Search for the cell housing the specified text and yield its [x, y] center coordinate. 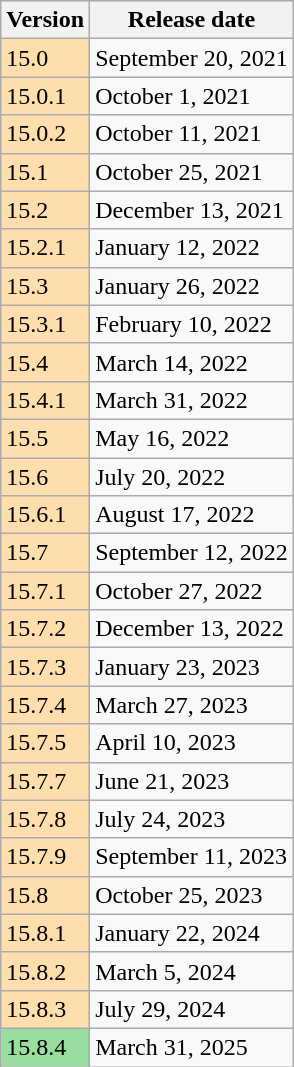
September 20, 2021 [192, 58]
15.8.2 [46, 971]
15.8.1 [46, 933]
October 11, 2021 [192, 134]
15.0.1 [46, 96]
15.1 [46, 172]
October 25, 2023 [192, 895]
January 22, 2024 [192, 933]
15.2.1 [46, 248]
February 10, 2022 [192, 324]
March 14, 2022 [192, 362]
15.8 [46, 895]
15.7.5 [46, 743]
15.2 [46, 210]
April 10, 2023 [192, 743]
15.0 [46, 58]
July 20, 2022 [192, 477]
March 5, 2024 [192, 971]
October 27, 2022 [192, 591]
15.7.8 [46, 819]
March 31, 2025 [192, 1047]
December 13, 2022 [192, 629]
15.8.3 [46, 1009]
15.6.1 [46, 515]
15.5 [46, 438]
Version [46, 20]
March 27, 2023 [192, 705]
March 31, 2022 [192, 400]
15.4 [46, 362]
September 11, 2023 [192, 857]
December 13, 2021 [192, 210]
July 29, 2024 [192, 1009]
October 1, 2021 [192, 96]
15.6 [46, 477]
October 25, 2021 [192, 172]
15.7.9 [46, 857]
January 26, 2022 [192, 286]
15.7.2 [46, 629]
15.4.1 [46, 400]
Release date [192, 20]
15.3 [46, 286]
January 23, 2023 [192, 667]
15.7.1 [46, 591]
15.7.7 [46, 781]
January 12, 2022 [192, 248]
15.7 [46, 553]
May 16, 2022 [192, 438]
15.7.4 [46, 705]
September 12, 2022 [192, 553]
July 24, 2023 [192, 819]
15.7.3 [46, 667]
15.8.4 [46, 1047]
August 17, 2022 [192, 515]
June 21, 2023 [192, 781]
15.3.1 [46, 324]
15.0.2 [46, 134]
